Search for the cell housing the specified text and yield its [x, y] center coordinate. 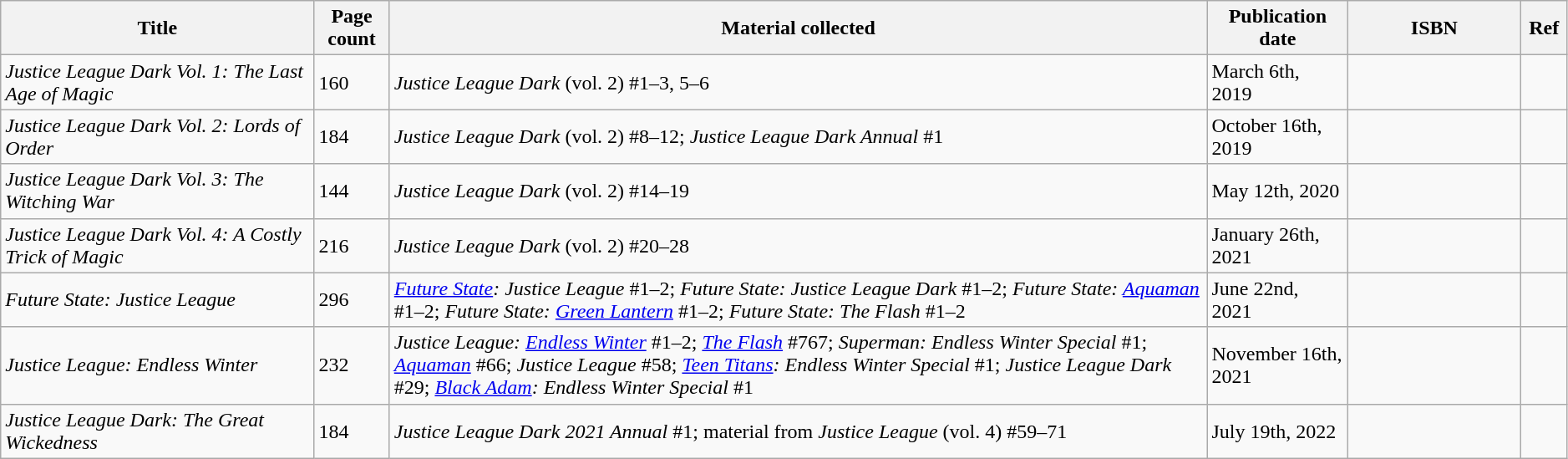
July 19th, 2022 [1278, 431]
216 [352, 246]
January 26th, 2021 [1278, 246]
June 22nd, 2021 [1278, 299]
November 16th, 2021 [1278, 365]
Justice League Dark (vol. 2) #14–19 [799, 191]
Title [157, 28]
March 6th, 2019 [1278, 82]
October 16th, 2019 [1278, 137]
Justice League Dark Vol. 3: The Witching War [157, 191]
Justice League Dark 2021 Annual #1; material from Justice League (vol. 4) #59–71 [799, 431]
Future State: Justice League [157, 299]
Justice League: Endless Winter [157, 365]
160 [352, 82]
Material collected [799, 28]
Justice League Dark: The Great Wickedness [157, 431]
Publication date [1278, 28]
Justice League Dark Vol. 1: The Last Age of Magic [157, 82]
232 [352, 365]
Ref [1544, 28]
Justice League Dark Vol. 2: Lords of Order [157, 137]
Page count [352, 28]
296 [352, 299]
Justice League Dark Vol. 4: A Costly Trick of Magic [157, 246]
Justice League Dark (vol. 2) #1–3, 5–6 [799, 82]
Justice League Dark (vol. 2) #20–28 [799, 246]
Justice League Dark (vol. 2) #8–12; Justice League Dark Annual #1 [799, 137]
144 [352, 191]
May 12th, 2020 [1278, 191]
ISBN [1434, 28]
